Return [X, Y] of the center of cell containing provided text 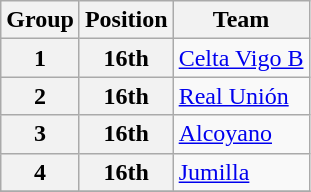
Group [40, 20]
Alcoyano [241, 134]
1 [40, 58]
4 [40, 172]
Real Unión [241, 96]
3 [40, 134]
2 [40, 96]
Team [241, 20]
Position [126, 20]
Celta Vigo B [241, 58]
Jumilla [241, 172]
